Capture the cell that displays the provided text and extract its [X, Y] central coordinate. 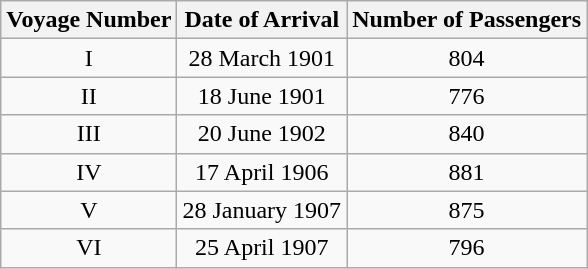
Number of Passengers [467, 20]
18 June 1901 [262, 96]
VI [89, 248]
804 [467, 58]
17 April 1906 [262, 172]
875 [467, 210]
I [89, 58]
20 June 1902 [262, 134]
Date of Arrival [262, 20]
V [89, 210]
25 April 1907 [262, 248]
776 [467, 96]
II [89, 96]
840 [467, 134]
28 January 1907 [262, 210]
796 [467, 248]
Voyage Number [89, 20]
IV [89, 172]
28 March 1901 [262, 58]
881 [467, 172]
III [89, 134]
